Provide the (x, y) coordinate of the cell's center where the given text is located.  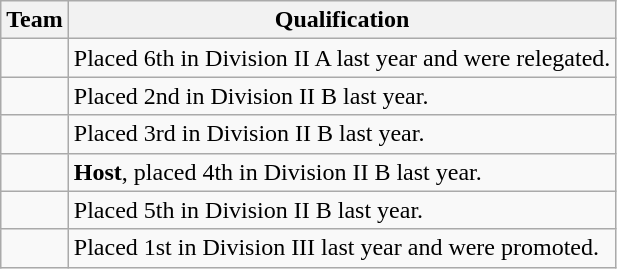
Qualification (342, 20)
Placed 3rd in Division II B last year. (342, 134)
Placed 1st in Division III last year and were promoted. (342, 248)
Placed 2nd in Division II B last year. (342, 96)
Host, placed 4th in Division II B last year. (342, 172)
Placed 5th in Division II B last year. (342, 210)
Team (35, 20)
Placed 6th in Division II A last year and were relegated. (342, 58)
